For the text-containing cell, return its midpoint in (x, y) coordinate format. 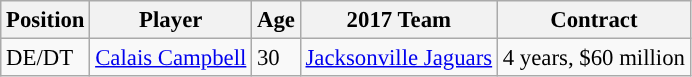
Calais Campbell (171, 58)
DE/DT (46, 58)
4 years, $60 million (594, 58)
Jacksonville Jaguars (398, 58)
2017 Team (398, 20)
Position (46, 20)
Player (171, 20)
30 (276, 58)
Contract (594, 20)
Age (276, 20)
